Output the [x, y] coordinate of the center of the cell containing the given text.  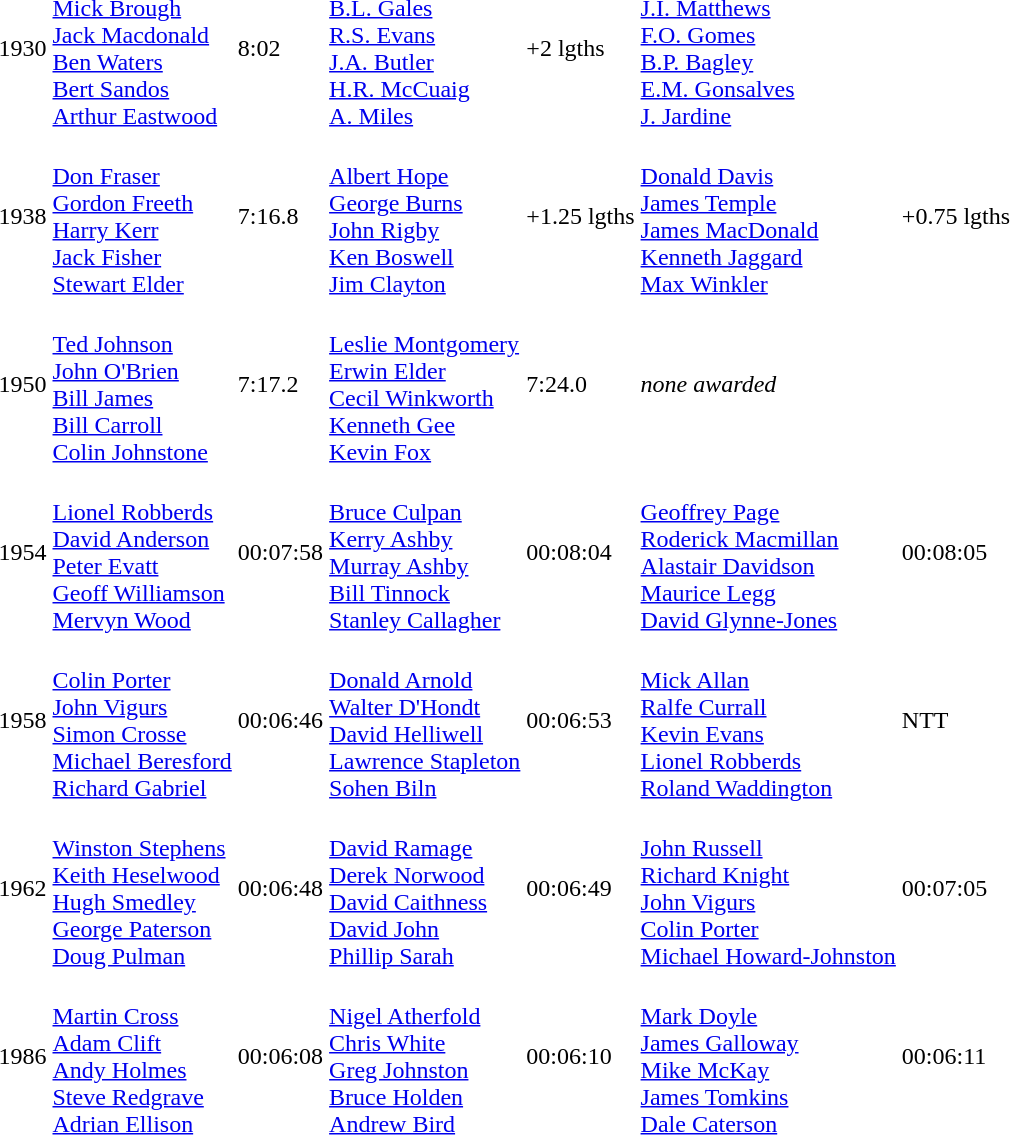
John RussellRichard KnightJohn VigursColin PorterMichael Howard-Johnston [768, 888]
00:08:04 [580, 552]
Don FraserGordon FreethHarry KerrJack FisherStewart Elder [142, 216]
00:06:46 [280, 720]
Albert HopeGeorge BurnsJohn RigbyKen BoswellJim Clayton [425, 216]
Geoffrey PageRoderick MacmillanAlastair DavidsonMaurice LeggDavid Glynne-Jones [768, 552]
Donald DavisJames TempleJames MacDonaldKenneth JaggardMax Winkler [768, 216]
Mick AllanRalfe CurrallKevin EvansLionel RobberdsRoland Waddington [768, 720]
Lionel RobberdsDavid AndersonPeter EvattGeoff WilliamsonMervyn Wood [142, 552]
Leslie MontgomeryErwin ElderCecil WinkworthKenneth GeeKevin Fox [425, 384]
00:06:53 [580, 720]
7:17.2 [280, 384]
Ted JohnsonJohn O'BrienBill JamesBill CarrollColin Johnstone [142, 384]
7:16.8 [280, 216]
Bruce CulpanKerry AshbyMurray AshbyBill TinnockStanley Callagher [425, 552]
Donald ArnoldWalter D'HondtDavid HelliwellLawrence StapletonSohen Biln [425, 720]
00:06:48 [280, 888]
+1.25 lgths [580, 216]
00:06:49 [580, 888]
00:07:58 [280, 552]
7:24.0 [580, 384]
Winston StephensKeith HeselwoodHugh SmedleyGeorge PatersonDoug Pulman [142, 888]
David RamageDerek NorwoodDavid CaithnessDavid JohnPhillip Sarah [425, 888]
Colin PorterJohn VigursSimon CrosseMichael BeresfordRichard Gabriel [142, 720]
